Locate the cell with the specified text and output its [x, y] center coordinate. 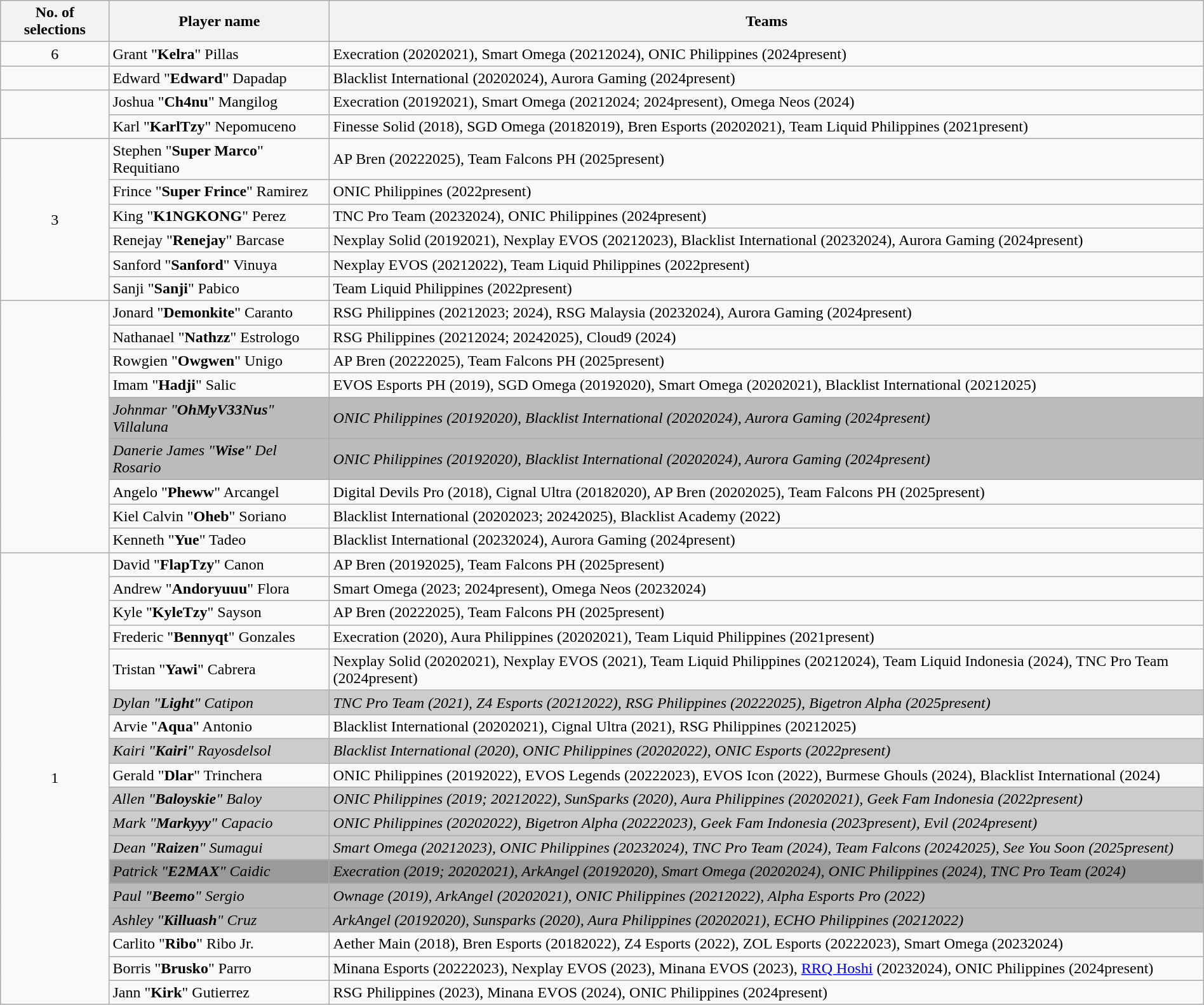
RSG Philippines (2023), Minana EVOS (2024), ONIC Philippines (2024present) [766, 992]
Borris "Brusko" Parro [220, 968]
Jann "Kirk" Gutierrez [220, 992]
Kenneth "Yue" Tadeo [220, 540]
AP Bren (20192025), Team Falcons PH (2025present) [766, 564]
Paul "Beemo" Sergio [220, 896]
Aether Main (2018), Bren Esports (20182022), Z4 Esports (2022), ZOL Esports (20222023), Smart Omega (20232024) [766, 944]
ONIC Philippines (20192022), EVOS Legends (20222023), EVOS Icon (2022), Burmese Ghouls (2024), Blacklist International (2024) [766, 775]
Gerald "Dlar" Trinchera [220, 775]
Blacklist International (20202023; 20242025), Blacklist Academy (2022) [766, 516]
Sanford "Sanford" Vinuya [220, 264]
David "FlapTzy" Canon [220, 564]
Andrew "Andoryuuu" Flora [220, 589]
Patrick "E2MAX" Caidic [220, 872]
Execration (20192021), Smart Omega (20212024; 2024present), Omega Neos (2024) [766, 102]
Grant "Kelra" Pillas [220, 54]
Rowgien "Owgwen" Unigo [220, 361]
TNC Pro Team (2021), Z4 Esports (20212022), RSG Philippines (20222025), Bigetron Alpha (2025present) [766, 702]
RSG Philippines (20212024; 20242025), Cloud9 (2024) [766, 337]
Edward "Edward" Dapadap [220, 78]
Joshua "Ch4nu" Mangilog [220, 102]
Digital Devils Pro (2018), Cignal Ultra (20182020), AP Bren (20202025), Team Falcons PH (2025present) [766, 492]
Frederic "Bennyqt" Gonzales [220, 637]
ONIC Philippines (20202022), Bigetron Alpha (20222023), Geek Fam Indonesia (2023present), Evil (2024present) [766, 823]
Angelo "Pheww" Arcangel [220, 492]
Ashley "Killuash" Cruz [220, 920]
Execration (2020), Aura Philippines (20202021), Team Liquid Philippines (2021present) [766, 637]
No. of selections [55, 22]
Execration (2019; 20202021), ArkAngel (20192020), Smart Omega (20202024), ONIC Philippines (2024), TNC Pro Team (2024) [766, 872]
Kairi "Kairi" Rayosdelsol [220, 750]
Blacklist International (20202021), Cignal Ultra (2021), RSG Philippines (20212025) [766, 726]
Jonard "Demonkite" Caranto [220, 312]
EVOS Esports PH (2019), SGD Omega (20192020), Smart Omega (20202021), Blacklist International (20212025) [766, 385]
ONIC Philippines (2019; 20212022), SunSparks (2020), Aura Philippines (20202021), Geek Fam Indonesia (2022present) [766, 799]
Ownage (2019), ArkAngel (20202021), ONIC Philippines (20212022), Alpha Esports Pro (2022) [766, 896]
Carlito "Ribo" Ribo Jr. [220, 944]
Frince "Super Frince" Ramirez [220, 192]
Arvie "Aqua" Antonio [220, 726]
Team Liquid Philippines (2022present) [766, 288]
6 [55, 54]
Smart Omega (20212023), ONIC Philippines (20232024), TNC Pro Team (2024), Team Falcons (20242025), See You Soon (2025present) [766, 848]
Blacklist International (20202024), Aurora Gaming (2024present) [766, 78]
Execration (20202021), Smart Omega (20212024), ONIC Philippines (2024present) [766, 54]
Renejay "Renejay" Barcase [220, 240]
Kyle "KyleTzy" Sayson [220, 613]
Allen "Baloyskie" Baloy [220, 799]
Blacklist International (20232024), Aurora Gaming (2024present) [766, 540]
Dylan "Light" Catipon [220, 702]
Teams [766, 22]
TNC Pro Team (20232024), ONIC Philippines (2024present) [766, 216]
Dean "Raizen" Sumagui [220, 848]
Nexplay Solid (20192021), Nexplay EVOS (20212023), Blacklist International (20232024), Aurora Gaming (2024present) [766, 240]
Karl "KarlTzy" Nepomuceno [220, 126]
Smart Omega (2023; 2024present), Omega Neos (20232024) [766, 589]
RSG Philippines (20212023; 2024), RSG Malaysia (20232024), Aurora Gaming (2024present) [766, 312]
Stephen "Super Marco" Requitiano [220, 159]
Sanji "Sanji" Pabico [220, 288]
Kiel Calvin "Oheb" Soriano [220, 516]
Finesse Solid (2018), SGD Omega (20182019), Bren Esports (20202021), Team Liquid Philippines (2021present) [766, 126]
ONIC Philippines (2022present) [766, 192]
King "K1NGKONG" Perez [220, 216]
Nathanael "Nathzz" Estrologo [220, 337]
Nexplay EVOS (20212022), Team Liquid Philippines (2022present) [766, 264]
Player name [220, 22]
Nexplay Solid (20202021), Nexplay EVOS (2021), Team Liquid Philippines (20212024), Team Liquid Indonesia (2024), TNC Pro Team (2024present) [766, 669]
ArkAngel (20192020), Sunsparks (2020), Aura Philippines (20202021), ECHO Philippines (20212022) [766, 920]
3 [55, 220]
Danerie James "Wise" Del Rosario [220, 460]
Blacklist International (2020), ONIC Philippines (20202022), ONIC Esports (2022present) [766, 750]
Johnmar "OhMyV33Nus" Villaluna [220, 418]
Imam "Hadji" Salic [220, 385]
Tristan "Yawi" Cabrera [220, 669]
1 [55, 778]
Mark "Markyyy" Capacio [220, 823]
Minana Esports (20222023), Nexplay EVOS (2023), Minana EVOS (2023), RRQ Hoshi (20232024), ONIC Philippines (2024present) [766, 968]
